Find where the given text appears and provide that cell's center as (X, Y) coordinate. 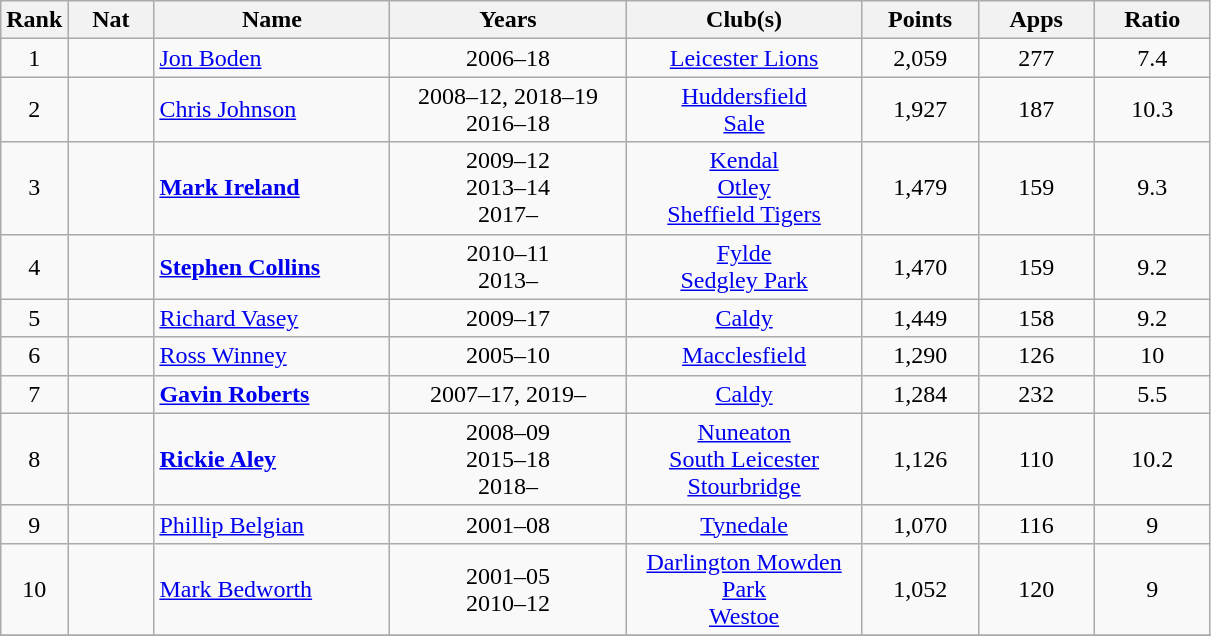
10.3 (1152, 110)
Nat (111, 20)
110 (1036, 459)
10.2 (1152, 459)
HuddersfieldSale (744, 110)
1,470 (920, 266)
277 (1036, 58)
5.5 (1152, 394)
1,284 (920, 394)
2,059 (920, 58)
Years (508, 20)
5 (34, 318)
8 (34, 459)
2007–17, 2019– (508, 394)
Macclesfield (744, 356)
Mark Bedworth (272, 589)
4 (34, 266)
Stephen Collins (272, 266)
1,126 (920, 459)
187 (1036, 110)
6 (34, 356)
Club(s) (744, 20)
Rickie Aley (272, 459)
1,052 (920, 589)
Rank (34, 20)
1,449 (920, 318)
158 (1036, 318)
2001–08 (508, 524)
1 (34, 58)
7 (34, 394)
9.3 (1152, 188)
126 (1036, 356)
Darlington Mowden ParkWestoe (744, 589)
2 (34, 110)
116 (1036, 524)
Mark Ireland (272, 188)
2008–092015–182018– (508, 459)
2008–12, 2018–192016–18 (508, 110)
Apps (1036, 20)
Chris Johnson (272, 110)
1,070 (920, 524)
Phillip Belgian (272, 524)
Ross Winney (272, 356)
Ratio (1152, 20)
KendalOtleySheffield Tigers (744, 188)
Points (920, 20)
2010–112013– (508, 266)
Name (272, 20)
FyldeSedgley Park (744, 266)
NuneatonSouth LeicesterStourbridge (744, 459)
7.4 (1152, 58)
1,290 (920, 356)
2009–17 (508, 318)
2005–10 (508, 356)
120 (1036, 589)
2009–122013–142017– (508, 188)
Gavin Roberts (272, 394)
Richard Vasey (272, 318)
2006–18 (508, 58)
1,479 (920, 188)
3 (34, 188)
Leicester Lions (744, 58)
2001–052010–12 (508, 589)
232 (1036, 394)
Jon Boden (272, 58)
Tynedale (744, 524)
1,927 (920, 110)
